Find where the given text appears and provide that cell's center as [X, Y] coordinate. 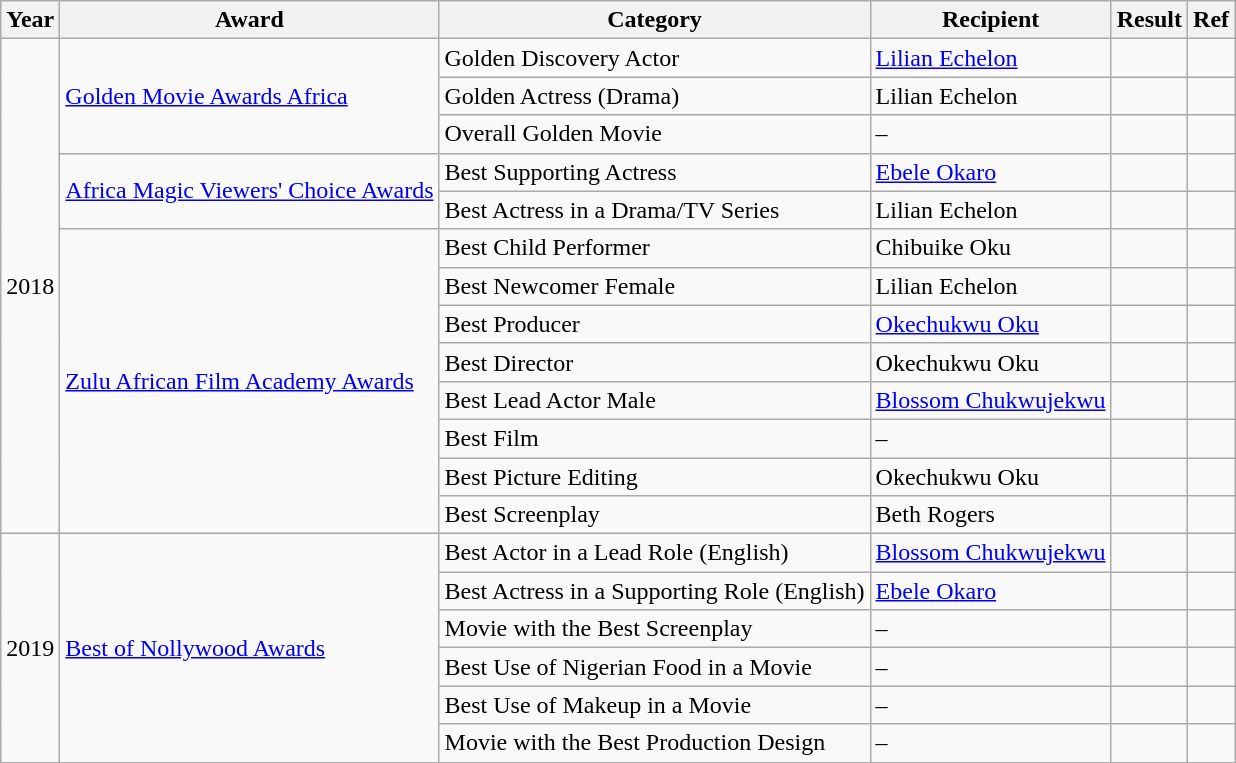
Overall Golden Movie [654, 134]
Best Picture Editing [654, 477]
Best Actress in a Drama/TV Series [654, 210]
Best Screenplay [654, 515]
Category [654, 20]
Ref [1212, 20]
Beth Rogers [990, 515]
Best Film [654, 438]
Best Newcomer Female [654, 286]
Best Actor in a Lead Role (English) [654, 553]
Best Use of Makeup in a Movie [654, 705]
Best Actress in a Supporting Role (English) [654, 591]
Africa Magic Viewers' Choice Awards [250, 191]
Best Lead Actor Male [654, 400]
Chibuike Oku [990, 248]
Movie with the Best Production Design [654, 743]
Award [250, 20]
Best of Nollywood Awards [250, 648]
Golden Movie Awards Africa [250, 96]
Best Supporting Actress [654, 172]
Zulu African Film Academy Awards [250, 381]
Result [1149, 20]
Movie with the Best Screenplay [654, 629]
2018 [30, 286]
Golden Discovery Actor [654, 58]
Best Producer [654, 324]
Best Director [654, 362]
Golden Actress (Drama) [654, 96]
Year [30, 20]
Best Use of Nigerian Food in a Movie [654, 667]
Best Child Performer [654, 248]
Recipient [990, 20]
2019 [30, 648]
